Scan for the cell matching the given text and deliver its [X, Y] coordinate at center. 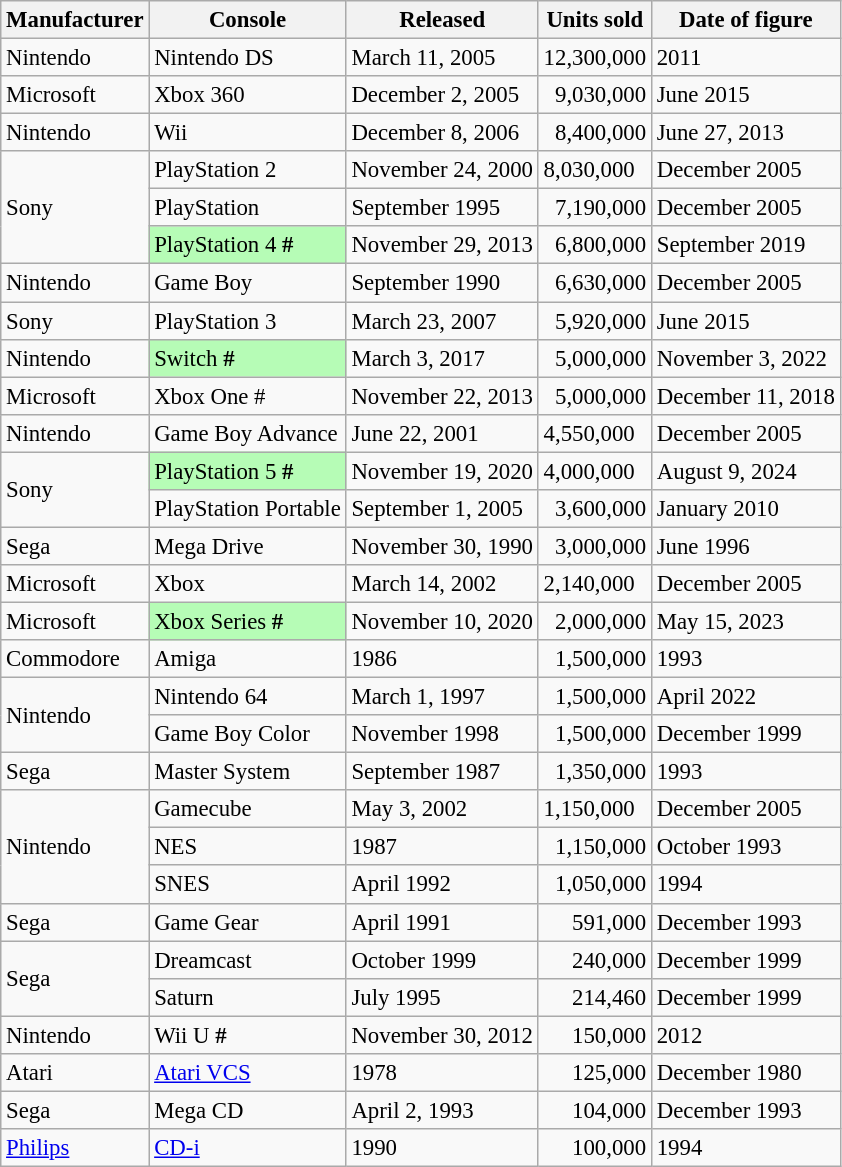
Manufacturer [75, 20]
3,000,000 [594, 546]
November 22, 2013 [442, 396]
Nintendo DS [248, 58]
Game Boy [248, 283]
Game Gear [248, 922]
November 29, 2013 [442, 245]
Commodore [75, 659]
November 30, 2012 [442, 1035]
PlayStation 2 [248, 170]
2012 [746, 1035]
2,140,000 [594, 584]
2,000,000 [594, 621]
Amiga [248, 659]
December 11, 2018 [746, 396]
November 1998 [442, 734]
Master System [248, 772]
Console [248, 20]
591,000 [594, 922]
October 1999 [442, 960]
August 9, 2024 [746, 471]
1,050,000 [594, 885]
7,190,000 [594, 208]
March 11, 2005 [442, 58]
November 3, 2022 [746, 358]
March 23, 2007 [442, 321]
Date of figure [746, 20]
5,920,000 [594, 321]
PlayStation [248, 208]
Saturn [248, 997]
8,030,000 [594, 170]
September 1990 [442, 283]
June 22, 2001 [442, 433]
Atari [75, 1073]
Dreamcast [248, 960]
8,400,000 [594, 133]
100,000 [594, 1148]
Units sold [594, 20]
Philips [75, 1148]
Game Boy Color [248, 734]
January 2010 [746, 509]
2011 [746, 58]
PlayStation 4 # [248, 245]
November 30, 1990 [442, 546]
March 14, 2002 [442, 584]
March 1, 1997 [442, 697]
September 1987 [442, 772]
November 19, 2020 [442, 471]
CD-i [248, 1148]
4,000,000 [594, 471]
Wii U # [248, 1035]
240,000 [594, 960]
May 3, 2002 [442, 809]
September 2019 [746, 245]
1987 [442, 847]
April 2, 1993 [442, 1110]
104,000 [594, 1110]
Xbox One # [248, 396]
December 2, 2005 [442, 95]
1986 [442, 659]
Atari VCS [248, 1073]
September 1995 [442, 208]
December 8, 2006 [442, 133]
6,800,000 [594, 245]
1990 [442, 1148]
April 1992 [442, 885]
April 1991 [442, 922]
March 3, 2017 [442, 358]
Mega Drive [248, 546]
May 15, 2023 [746, 621]
June 27, 2013 [746, 133]
Xbox [248, 584]
SNES [248, 885]
3,600,000 [594, 509]
150,000 [594, 1035]
October 1993 [746, 847]
4,550,000 [594, 433]
Xbox 360 [248, 95]
Released [442, 20]
Nintendo 64 [248, 697]
Wii [248, 133]
125,000 [594, 1073]
12,300,000 [594, 58]
June 1996 [746, 546]
PlayStation Portable [248, 509]
1978 [442, 1073]
214,460 [594, 997]
April 2022 [746, 697]
November 24, 2000 [442, 170]
PlayStation 3 [248, 321]
Game Boy Advance [248, 433]
Switch # [248, 358]
NES [248, 847]
Mega CD [248, 1110]
6,630,000 [594, 283]
September 1, 2005 [442, 509]
Gamecube [248, 809]
9,030,000 [594, 95]
PlayStation 5 # [248, 471]
July 1995 [442, 997]
Xbox Series # [248, 621]
December 1980 [746, 1073]
1,350,000 [594, 772]
November 10, 2020 [442, 621]
